Identify which cell holds the provided text, then report its (X, Y) central coordinate. 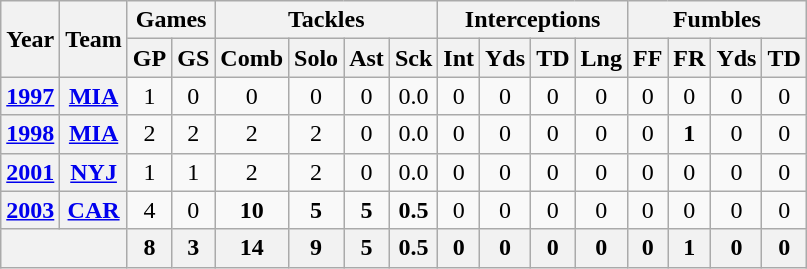
Games (170, 20)
GS (194, 58)
Lng (601, 58)
FF (647, 58)
Fumbles (716, 20)
1998 (30, 134)
Comb (252, 58)
1997 (30, 96)
Team (94, 39)
3 (194, 248)
Sck (413, 58)
9 (316, 248)
10 (252, 210)
Int (459, 58)
14 (252, 248)
2001 (30, 172)
Tackles (326, 20)
8 (149, 248)
GP (149, 58)
FR (690, 58)
CAR (94, 210)
Interceptions (533, 20)
Solo (316, 58)
Year (30, 39)
4 (149, 210)
Ast (367, 58)
2003 (30, 210)
NYJ (94, 172)
